Return the (X, Y) coordinate for the center point of the cell that contains the specified text.  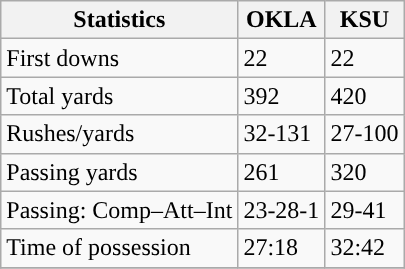
KSU (364, 20)
29-41 (364, 210)
Statistics (120, 20)
23-28-1 (282, 210)
320 (364, 172)
Total yards (120, 96)
27:18 (282, 248)
32-131 (282, 134)
First downs (120, 58)
OKLA (282, 20)
27-100 (364, 134)
420 (364, 96)
Time of possession (120, 248)
261 (282, 172)
392 (282, 96)
Passing yards (120, 172)
Passing: Comp–Att–Int (120, 210)
Rushes/yards (120, 134)
32:42 (364, 248)
